Locate the cell with the specified text and output its [X, Y] center coordinate. 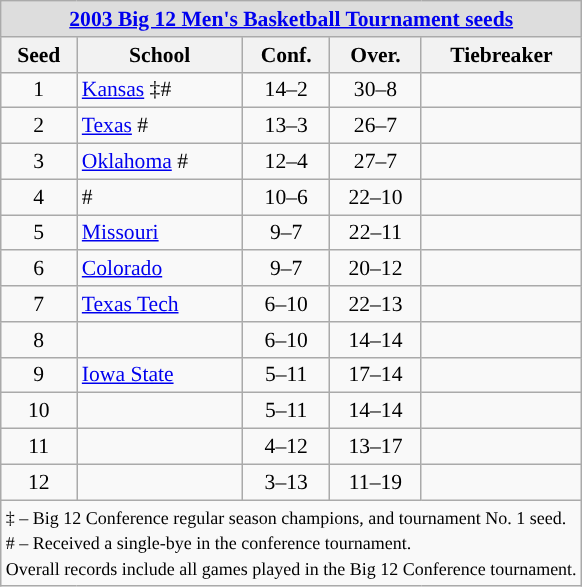
27–7 [376, 162]
26–7 [376, 126]
10 [39, 411]
2003 Big 12 Men's Basketball Tournament seeds [292, 19]
22–11 [376, 233]
10–6 [286, 197]
5 [39, 233]
17–14 [376, 375]
13–3 [286, 126]
20–12 [376, 269]
School [160, 55]
Texas Tech [160, 304]
4 [39, 197]
4–12 [286, 447]
Iowa State [160, 375]
# [160, 197]
1 [39, 90]
3–13 [286, 482]
14–2 [286, 90]
Oklahoma # [160, 162]
3 [39, 162]
7 [39, 304]
22–13 [376, 304]
8 [39, 340]
Missouri [160, 233]
Seed [39, 55]
Colorado [160, 269]
Over. [376, 55]
11–19 [376, 482]
11 [39, 447]
13–17 [376, 447]
12–4 [286, 162]
12 [39, 482]
Tiebreaker [502, 55]
22–10 [376, 197]
2 [39, 126]
Kansas ‡# [160, 90]
6 [39, 269]
9 [39, 375]
30–8 [376, 90]
Texas # [160, 126]
Conf. [286, 55]
